Identify which cell holds the provided text, then report its (x, y) central coordinate. 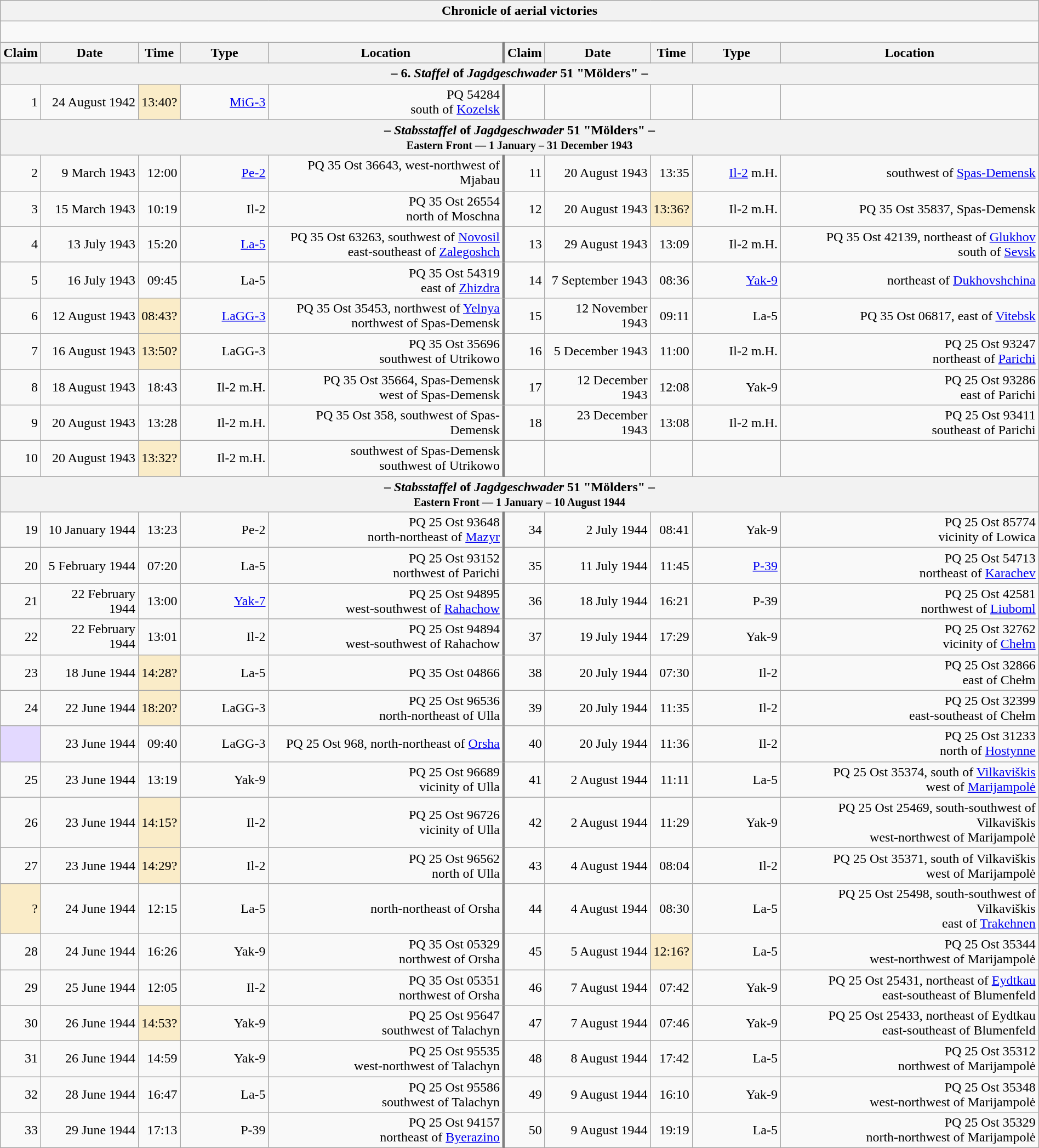
44 (524, 908)
PQ 25 Ost 35348 west-northwest of Marijampolė (910, 1094)
PQ 35 Ost 35664, Spas-Demensk west of Spas-Demensk (386, 387)
08:30 (671, 908)
Yak-7 (225, 601)
11:00 (671, 351)
13:40? (159, 102)
24 (21, 708)
3 (21, 208)
43 (524, 865)
23 (21, 672)
PQ 25 Ost 93152 northwest of Parichi (386, 566)
12 August 1943 (89, 316)
PQ 35 Ost 35453, northwest of Yelnya northwest of Spas-Demensk (386, 316)
13:19 (159, 780)
16 (524, 351)
49 (524, 1094)
19 (21, 530)
34 (524, 530)
10 (21, 458)
PQ 25 Ost 25433, northeast of Eydtkau east-southeast of Blumenfeld (910, 1023)
18:20? (159, 708)
18:43 (159, 387)
11:35 (671, 708)
9 March 1943 (89, 173)
11 (524, 173)
13 (524, 245)
12:08 (671, 387)
07:30 (671, 672)
13:36? (671, 208)
33 (21, 1130)
13:01 (159, 637)
13:23 (159, 530)
07:20 (159, 566)
40 (524, 743)
26 (21, 822)
PQ 25 Ost 85774vicinity of Lowica (910, 530)
08:04 (671, 865)
PQ 25 Ost 95647 southwest of Talachyn (386, 1023)
PQ 25 Ost 96689vicinity of Ulla (386, 780)
PQ 25 Ost 35371, south of Vilkaviškis west of Marijampolė (910, 865)
22 (21, 637)
14:15? (159, 822)
– Stabsstaffel of Jagdgeschwader 51 "Mölders" –Eastern Front — 1 January – 31 December 1943 (519, 137)
08:41 (671, 530)
47 (524, 1023)
39 (524, 708)
PQ 25 Ost 25431, northeast of Eydtkau east-southeast of Blumenfeld (910, 987)
5 (21, 280)
28 June 1944 (89, 1094)
09:45 (159, 280)
PQ 25 Ost 54713 northeast of Karachev (910, 566)
14:59 (159, 1059)
PQ 35 Ost 35837, Spas-Demensk (910, 208)
? (21, 908)
PQ 35 Ost 05351 northwest of Orsha (386, 987)
PQ 25 Ost 35312 northwest of Marijampolė (910, 1059)
13:50? (159, 351)
23 December 1943 (597, 423)
12:16? (671, 952)
19 July 1944 (597, 637)
17 (524, 387)
12:15 (159, 908)
38 (524, 672)
PQ 25 Ost 94157 northeast of Byerazino (386, 1130)
25 June 1944 (89, 987)
4 (21, 245)
37 (524, 637)
11:36 (671, 743)
12 (524, 208)
17:29 (671, 637)
PQ 25 Ost 94894 west-southwest of Rahachow (386, 637)
southwest of Spas-Demensk southwest of Utrikowo (386, 458)
29 (21, 987)
18 July 1944 (597, 601)
25 (21, 780)
southwest of Spas-Demensk (910, 173)
PQ 25 Ost 32762vicinity of Chełm (910, 637)
32 (21, 1094)
MiG-3 (225, 102)
13:35 (671, 173)
PQ 25 Ost 93247 northeast of Parichi (910, 351)
PQ 25 Ost 93411 southeast of Parichi (910, 423)
PQ 25 Ost 25469, south-southwest of Vilkaviškis west-northwest of Marijampolė (910, 822)
19:19 (671, 1130)
PQ 35 Ost 06817, east of Vitebsk (910, 316)
08:36 (671, 280)
PQ 35 Ost 26554 north of Moschna (386, 208)
6 (21, 316)
12:00 (159, 173)
PQ 25 Ost 93286 east of Parichi (910, 387)
13:08 (671, 423)
1 (21, 102)
PQ 25 Ost 94895 west-southwest of Rahachow (386, 601)
18 (524, 423)
18 June 1944 (89, 672)
10:19 (159, 208)
50 (524, 1130)
7 September 1943 (597, 280)
2 (21, 173)
14:29? (159, 865)
PQ 35 Ost 358, southwest of Spas-Demensk (386, 423)
8 (21, 387)
PQ 25 Ost 95586 southwest of Talachyn (386, 1094)
45 (524, 952)
11:29 (671, 822)
5 December 1943 (597, 351)
PQ 54284 south of Kozelsk (386, 102)
PQ 35 Ost 54319 east of Zhizdra (386, 280)
– Stabsstaffel of Jagdgeschwader 51 "Mölders" –Eastern Front — 1 January – 10 August 1944 (519, 495)
22 June 1944 (89, 708)
13:09 (671, 245)
15 March 1943 (89, 208)
27 (21, 865)
18 August 1943 (89, 387)
Chronicle of aerial victories (519, 11)
16:10 (671, 1094)
16 July 1943 (89, 280)
PQ 25 Ost 32866 east of Chełm (910, 672)
24 August 1942 (89, 102)
PQ 25 Ost 31233 north of Hostynne (910, 743)
8 August 1944 (597, 1059)
16:47 (159, 1094)
11:45 (671, 566)
PQ 25 Ost 968, north-northeast of Orsha (386, 743)
PQ 25 Ost 93648 north-northeast of Mazyr (386, 530)
2 July 1944 (597, 530)
31 (21, 1059)
41 (524, 780)
17:13 (159, 1130)
7 (21, 351)
14:53? (159, 1023)
PQ 35 Ost 05329 northwest of Orsha (386, 952)
PQ 35 Ost 35696 southwest of Utrikowo (386, 351)
PQ 25 Ost 25498, south-southwest of Vilkaviškis east of Trakehnen (910, 908)
16 August 1943 (89, 351)
PQ 25 Ost 96562 north of Ulla (386, 865)
15:20 (159, 245)
29 June 1944 (89, 1130)
14 (524, 280)
16:26 (159, 952)
48 (524, 1059)
north-northeast of Orsha (386, 908)
29 August 1943 (597, 245)
PQ 25 Ost 96726vicinity of Ulla (386, 822)
30 (21, 1023)
16:21 (671, 601)
PQ 25 Ost 35329 north-northwest of Marijampolė (910, 1130)
northeast of Dukhovshchina (910, 280)
PQ 35 Ost 36643, west-northwest of Mjabau (386, 173)
12:05 (159, 987)
13:00 (159, 601)
46 (524, 987)
PQ 35 Ost 42139, northeast of Glukhov south of Sevsk (910, 245)
11 July 1944 (597, 566)
15 (524, 316)
PQ 25 Ost 35374, south of Vilkaviškis west of Marijampolė (910, 780)
12 December 1943 (597, 387)
PQ 25 Ost 95535 west-northwest of Talachyn (386, 1059)
9 (21, 423)
11:11 (671, 780)
17:42 (671, 1059)
PQ 35 Ost 04866 (386, 672)
28 (21, 952)
36 (524, 601)
35 (524, 566)
10 January 1944 (89, 530)
07:46 (671, 1023)
PQ 25 Ost 96536 north-northeast of Ulla (386, 708)
PQ 25 Ost 32399 east-southeast of Chełm (910, 708)
42 (524, 822)
20 (21, 566)
13:28 (159, 423)
– 6. Staffel of Jagdgeschwader 51 "Mölders" – (519, 73)
13 July 1943 (89, 245)
09:11 (671, 316)
13:32? (159, 458)
09:40 (159, 743)
21 (21, 601)
12 November 1943 (597, 316)
14:28? (159, 672)
PQ 25 Ost 42581 northwest of Liuboml (910, 601)
08:43? (159, 316)
07:42 (671, 987)
5 August 1944 (597, 952)
5 February 1944 (89, 566)
PQ 25 Ost 35344 west-northwest of Marijampolė (910, 952)
PQ 35 Ost 63263, southwest of Novosil east-southeast of Zalegoshch (386, 245)
